Capture the cell that displays the provided text and extract its [x, y] central coordinate. 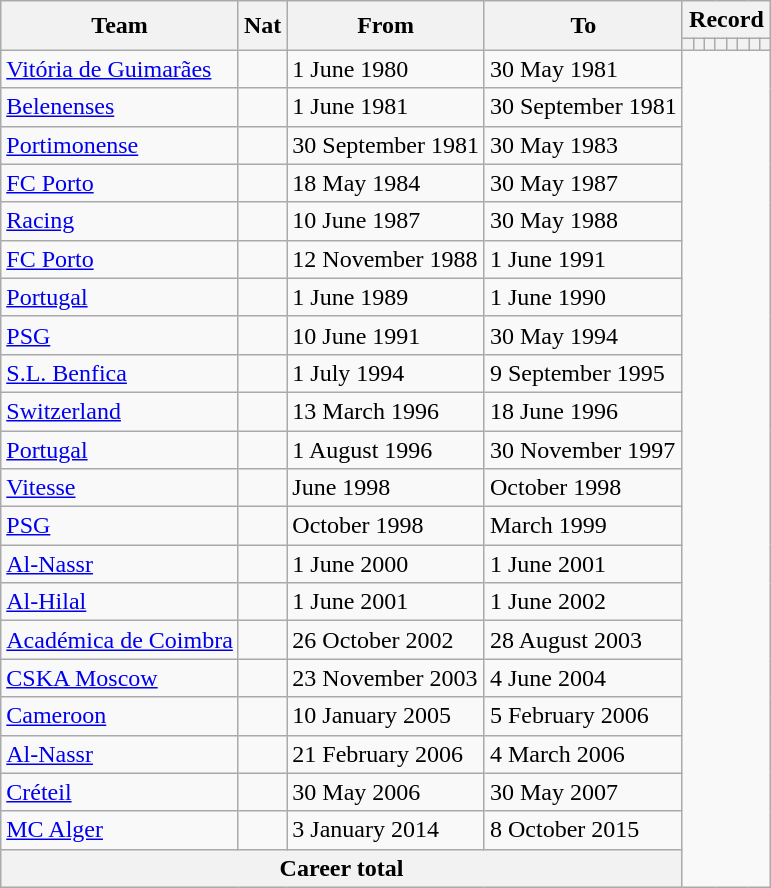
March 1999 [583, 526]
9 September 1995 [583, 373]
28 August 2003 [583, 640]
30 May 1983 [583, 145]
Career total [342, 868]
MC Alger [120, 830]
30 May 2006 [386, 792]
30 May 1988 [583, 221]
4 June 2004 [583, 678]
10 June 1991 [386, 335]
1 June 1980 [386, 69]
1 June 1981 [386, 107]
To [583, 26]
30 May 2007 [583, 792]
13 March 1996 [386, 411]
21 February 2006 [386, 754]
1 June 2000 [386, 564]
18 June 1996 [583, 411]
Record [726, 20]
Créteil [120, 792]
Nat [262, 26]
Cameroon [120, 716]
30 May 1987 [583, 183]
CSKA Moscow [120, 678]
10 January 2005 [386, 716]
18 May 1984 [386, 183]
1 August 1996 [386, 449]
12 November 1988 [386, 259]
10 June 1987 [386, 221]
30 May 1981 [583, 69]
Vitesse [120, 488]
Vitória de Guimarães [120, 69]
From [386, 26]
1 June 2002 [583, 602]
4 March 2006 [583, 754]
Al-Hilal [120, 602]
S.L. Benfica [120, 373]
5 February 2006 [583, 716]
8 October 2015 [583, 830]
3 January 2014 [386, 830]
Racing [120, 221]
Team [120, 26]
Switzerland [120, 411]
23 November 2003 [386, 678]
1 June 1990 [583, 297]
1 July 1994 [386, 373]
Belenenses [120, 107]
1 June 1989 [386, 297]
June 1998 [386, 488]
Académica de Coimbra [120, 640]
30 November 1997 [583, 449]
30 May 1994 [583, 335]
1 June 1991 [583, 259]
26 October 2002 [386, 640]
Portimonense [120, 145]
